Provide the (X, Y) coordinate of the cell's center where the given text is located.  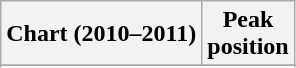
Chart (2010–2011) (102, 34)
Peakposition (248, 34)
